For the text-containing cell, return its midpoint in (x, y) coordinate format. 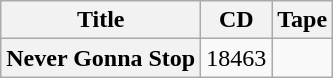
18463 (236, 58)
CD (236, 20)
Tape (302, 20)
Title (101, 20)
Never Gonna Stop (101, 58)
